Identify which cell holds the provided text, then report its [X, Y] central coordinate. 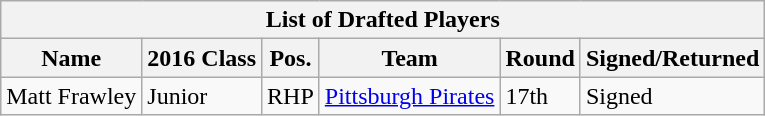
RHP [291, 96]
Round [540, 58]
Name [72, 58]
Signed [672, 96]
Team [410, 58]
17th [540, 96]
Junior [202, 96]
Signed/Returned [672, 58]
Pos. [291, 58]
Matt Frawley [72, 96]
List of Drafted Players [383, 20]
2016 Class [202, 58]
Pittsburgh Pirates [410, 96]
